Provide the (X, Y) coordinate of the cell's center where the given text is located.  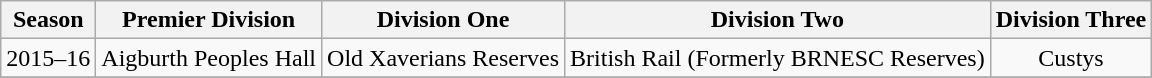
Division One (444, 20)
Division Three (1071, 20)
Old Xaverians Reserves (444, 58)
Premier Division (209, 20)
Aigburth Peoples Hall (209, 58)
Division Two (778, 20)
2015–16 (48, 58)
British Rail (Formerly BRNESC Reserves) (778, 58)
Season (48, 20)
Custys (1071, 58)
